Locate the cell with the specified text and output its (X, Y) center coordinate. 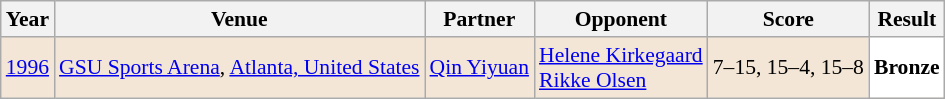
Helene Kirkegaard Rikke Olsen (621, 68)
Result (907, 19)
1996 (28, 68)
7–15, 15–4, 15–8 (788, 68)
Venue (239, 19)
Opponent (621, 19)
Qin Yiyuan (480, 68)
Partner (480, 19)
Year (28, 19)
GSU Sports Arena, Atlanta, United States (239, 68)
Bronze (907, 68)
Score (788, 19)
